Return [x, y] of the center of cell containing provided text 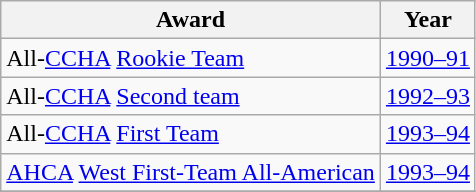
Year [428, 20]
All-CCHA First Team [191, 134]
1992–93 [428, 96]
Award [191, 20]
All-CCHA Second team [191, 96]
AHCA West First-Team All-American [191, 172]
1990–91 [428, 58]
All-CCHA Rookie Team [191, 58]
